Provide the [x, y] coordinate of the cell's center where the given text is located.  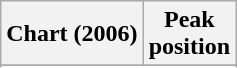
Chart (2006) [72, 34]
Peakposition [189, 34]
